Determine the [x, y] coordinate at the center of the cell enclosing the given text.  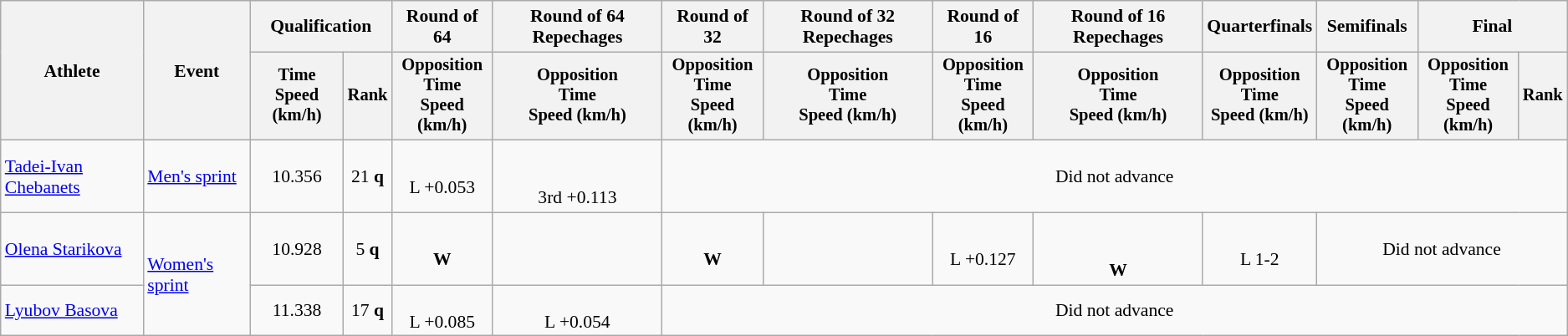
Final [1492, 27]
Round of 32 Repechages [847, 27]
11.338 [296, 311]
L +0.053 [442, 177]
Olena Starikova [72, 249]
Qualification [321, 27]
Tadei-Ivan Chebanets [72, 177]
17 q [368, 311]
10.356 [296, 177]
Round of 16 Repechages [1118, 27]
Semifinals [1366, 27]
5 q [368, 249]
21 q [368, 177]
Quarterfinals [1259, 27]
Round of 16 [983, 27]
Round of 64 Repechages [577, 27]
L +0.054 [577, 311]
TimeSpeed (km/h) [296, 96]
Athlete [72, 70]
Round of 32 [712, 27]
Men's sprint [197, 177]
Round of 64 [442, 27]
L 1-2 [1259, 249]
L +0.127 [983, 249]
3rd +0.113 [577, 177]
Lyubov Basova [72, 311]
Event [197, 70]
L +0.085 [442, 311]
10.928 [296, 249]
